Pinpoint the cell where the given text exists, returning its [X, Y] midpoint coordinate. 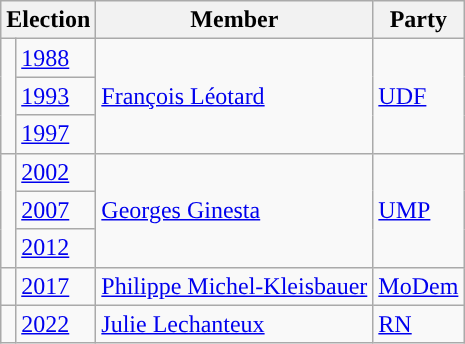
UMP [418, 210]
Georges Ginesta [234, 210]
Julie Lechanteux [234, 324]
1988 [56, 58]
2012 [56, 248]
MoDem [418, 286]
Philippe Michel-Kleisbauer [234, 286]
2022 [56, 324]
2007 [56, 210]
Member [234, 20]
1993 [56, 96]
1997 [56, 134]
François Léotard [234, 96]
2017 [56, 286]
Party [418, 20]
2002 [56, 172]
UDF [418, 96]
RN [418, 324]
Election [48, 20]
